Pinpoint the cell where the given text exists, returning its [x, y] midpoint coordinate. 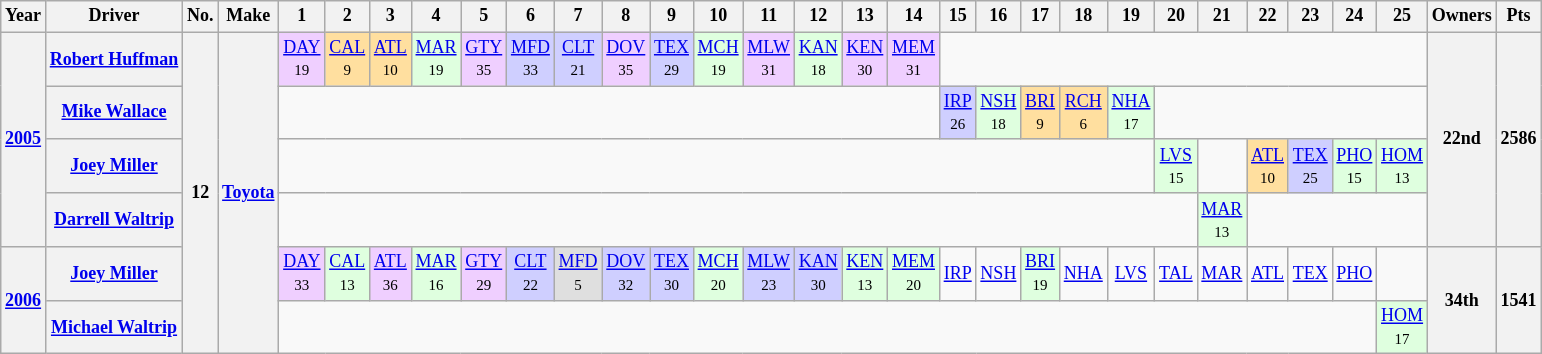
Robert Huffman [114, 59]
CLT22 [531, 274]
IRP26 [958, 113]
TEX [1310, 274]
11 [768, 16]
DAY33 [302, 274]
ATL [1268, 274]
7 [578, 16]
16 [998, 16]
Darrell Waltrip [114, 220]
MEM20 [914, 274]
1 [302, 16]
2006 [24, 300]
4 [436, 16]
15 [958, 16]
PHO15 [1354, 166]
22nd [1462, 140]
MAR [1222, 274]
HOM13 [1402, 166]
CLT21 [578, 59]
HOM17 [1402, 327]
21 [1222, 16]
IRP [958, 274]
GTY29 [484, 274]
TEX29 [672, 59]
No. [200, 16]
13 [865, 16]
DOV32 [626, 274]
MFD33 [531, 59]
NSH [998, 274]
18 [1083, 16]
DOV35 [626, 59]
MEM31 [914, 59]
LVS [1131, 274]
MAR16 [436, 274]
Year [24, 16]
NHA17 [1131, 113]
KEN13 [865, 274]
BRI9 [1040, 113]
KEN30 [865, 59]
14 [914, 16]
KAN18 [818, 59]
PHO [1354, 274]
8 [626, 16]
Pts [1518, 16]
23 [1310, 16]
TEX25 [1310, 166]
Owners [1462, 16]
CAL9 [348, 59]
KAN30 [818, 274]
MLW31 [768, 59]
19 [1131, 16]
5 [484, 16]
Michael Waltrip [114, 327]
1541 [1518, 300]
Make [248, 16]
34th [1462, 300]
MCH19 [718, 59]
BRI19 [1040, 274]
9 [672, 16]
2005 [24, 140]
LVS15 [1176, 166]
CAL13 [348, 274]
25 [1402, 16]
DAY19 [302, 59]
MAR13 [1222, 220]
Toyota [248, 193]
MCH20 [718, 274]
GTY35 [484, 59]
Mike Wallace [114, 113]
TEX30 [672, 274]
ATL36 [391, 274]
2 [348, 16]
MFD5 [578, 274]
NHA [1083, 274]
22 [1268, 16]
24 [1354, 16]
10 [718, 16]
Driver [114, 16]
TAL [1176, 274]
20 [1176, 16]
RCH6 [1083, 113]
MAR19 [436, 59]
MLW23 [768, 274]
NSH18 [998, 113]
2586 [1518, 140]
3 [391, 16]
6 [531, 16]
17 [1040, 16]
